Pinpoint the cell where the given text exists, returning its (X, Y) midpoint coordinate. 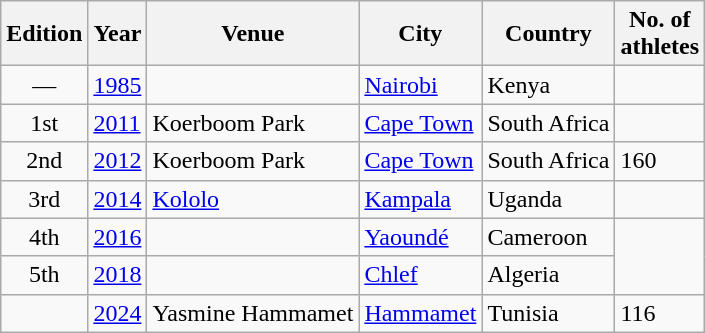
Venue (253, 34)
No. ofathletes (660, 34)
Country (548, 34)
Year (118, 34)
116 (660, 313)
4th (44, 237)
1985 (118, 85)
Kenya (548, 85)
Yasmine Hammamet (253, 313)
Tunisia (548, 313)
Algeria (548, 275)
Chlef (420, 275)
160 (660, 161)
Edition (44, 34)
— (44, 85)
2014 (118, 199)
1st (44, 123)
2012 (118, 161)
Cameroon (548, 237)
Uganda (548, 199)
2024 (118, 313)
Yaoundé (420, 237)
2016 (118, 237)
Nairobi (420, 85)
2018 (118, 275)
5th (44, 275)
2nd (44, 161)
2011 (118, 123)
Hammamet (420, 313)
3rd (44, 199)
Kampala (420, 199)
Kololo (253, 199)
City (420, 34)
